Extract the (x, y) coordinate from the center of the cell holding the provided text.  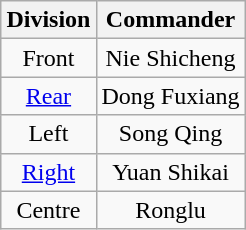
Left (48, 134)
Nie Shicheng (170, 58)
Commander (170, 20)
Ronglu (170, 210)
Dong Fuxiang (170, 96)
Right (48, 172)
Song Qing (170, 134)
Front (48, 58)
Rear (48, 96)
Division (48, 20)
Centre (48, 210)
Yuan Shikai (170, 172)
